Scan for the cell matching the given text and deliver its (x, y) coordinate at center. 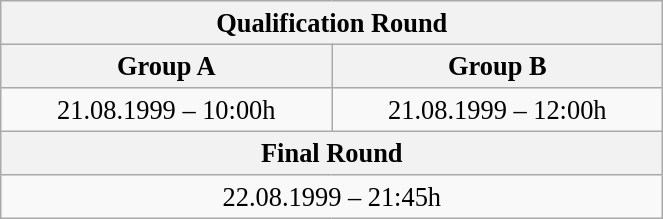
22.08.1999 – 21:45h (332, 197)
Final Round (332, 153)
21.08.1999 – 12:00h (498, 109)
21.08.1999 – 10:00h (166, 109)
Group A (166, 66)
Group B (498, 66)
Qualification Round (332, 22)
